Capture the cell that displays the provided text and extract its [x, y] central coordinate. 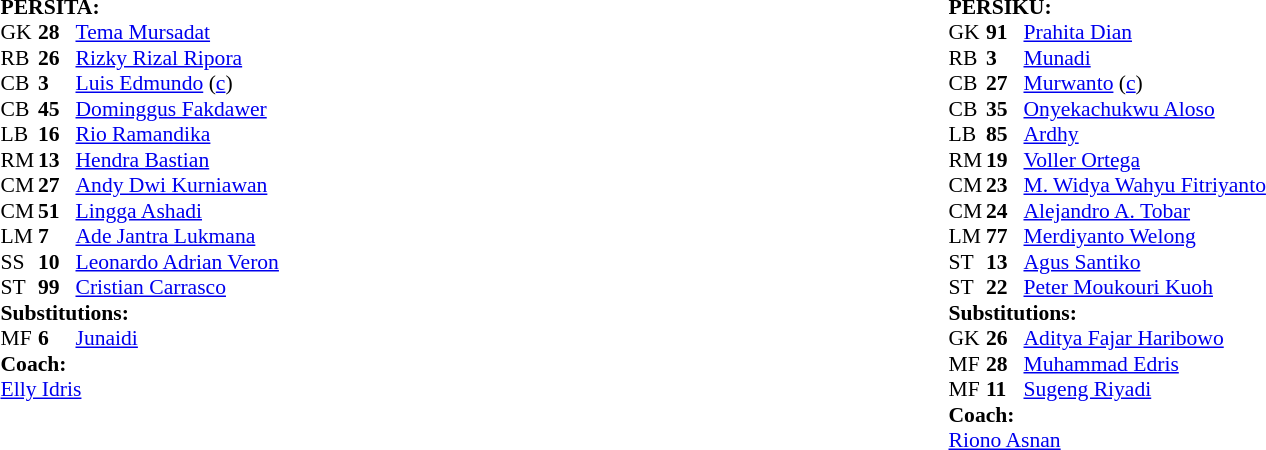
99 [57, 287]
Ardhy [1145, 135]
Ade Jantra Lukmana [178, 237]
Junaidi [178, 339]
Prahita Dian [1145, 33]
Dominggus Fakdawer [178, 109]
Alejandro A. Tobar [1145, 211]
45 [57, 109]
11 [1005, 389]
Cristian Carrasco [178, 287]
Onyekachukwu Aloso [1145, 109]
SS [19, 262]
35 [1005, 109]
85 [1005, 135]
Elly Idris [139, 389]
Andy Dwi Kurniawan [178, 185]
Lingga Ashadi [178, 211]
10 [57, 262]
Munadi [1145, 58]
Aditya Fajar Haribowo [1145, 339]
22 [1005, 287]
Rio Ramandika [178, 135]
51 [57, 211]
19 [1005, 160]
91 [1005, 33]
Muhammad Edris [1145, 364]
Rizky Rizal Ripora [178, 58]
6 [57, 339]
Luis Edmundo (c) [178, 83]
M. Widya Wahyu Fitriyanto [1145, 185]
77 [1005, 237]
Voller Ortega [1145, 160]
Agus Santiko [1145, 262]
16 [57, 135]
Murwanto (c) [1145, 83]
7 [57, 237]
Sugeng Riyadi [1145, 389]
Hendra Bastian [178, 160]
Merdiyanto Welong [1145, 237]
24 [1005, 211]
Tema Mursadat [178, 33]
23 [1005, 185]
Peter Moukouri Kuoh [1145, 287]
Leonardo Adrian Veron [178, 262]
